Detect which cell encompasses the target text, then output its [X, Y] center coordinate. 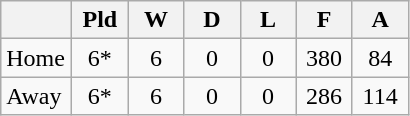
W [156, 20]
D [212, 20]
F [324, 20]
L [268, 20]
A [380, 20]
286 [324, 96]
380 [324, 58]
114 [380, 96]
Home [36, 58]
84 [380, 58]
Away [36, 96]
Pld [100, 20]
